From the cell containing the given text, extract its center point as (X, Y) coordinate. 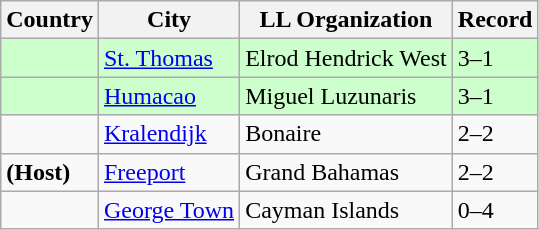
Freeport (168, 172)
Humacao (168, 96)
LL Organization (346, 20)
Elrod Hendrick West (346, 58)
Kralendijk (168, 134)
Miguel Luzunaris (346, 96)
Bonaire (346, 134)
St. Thomas (168, 58)
(Host) (50, 172)
George Town (168, 210)
Cayman Islands (346, 210)
Grand Bahamas (346, 172)
0–4 (495, 210)
City (168, 20)
Country (50, 20)
Record (495, 20)
